Identify which cell holds the provided text, then report its (x, y) central coordinate. 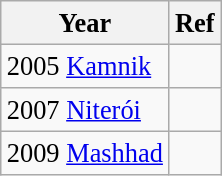
2005 Kamnik (85, 66)
Ref (195, 22)
2007 Niterói (85, 109)
2009 Mashhad (85, 153)
Year (85, 22)
